Provide the [X, Y] coordinate of the cell's center where the given text is located.  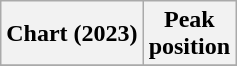
Peak position [189, 34]
Chart (2023) [72, 34]
